Capture the cell that displays the provided text and extract its (X, Y) central coordinate. 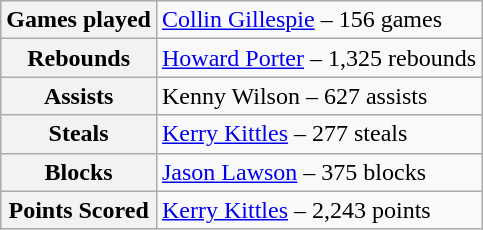
Jason Lawson – 375 blocks (318, 172)
Rebounds (79, 58)
Collin Gillespie – 156 games (318, 20)
Games played (79, 20)
Assists (79, 96)
Kerry Kittles – 2,243 points (318, 210)
Points Scored (79, 210)
Kerry Kittles – 277 steals (318, 134)
Kenny Wilson – 627 assists (318, 96)
Blocks (79, 172)
Howard Porter – 1,325 rebounds (318, 58)
Steals (79, 134)
